Pinpoint the cell where the given text exists, returning its (X, Y) midpoint coordinate. 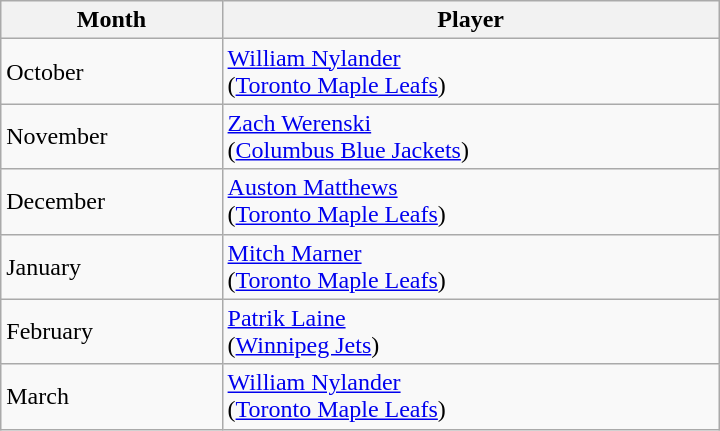
Zach Werenski(Columbus Blue Jackets) (470, 136)
Mitch Marner(Toronto Maple Leafs) (470, 266)
October (112, 72)
November (112, 136)
Patrik Laine(Winnipeg Jets) (470, 332)
March (112, 396)
February (112, 332)
December (112, 202)
January (112, 266)
Month (112, 20)
Player (470, 20)
Auston Matthews(Toronto Maple Leafs) (470, 202)
